Detect which cell encompasses the target text, then output its (x, y) center coordinate. 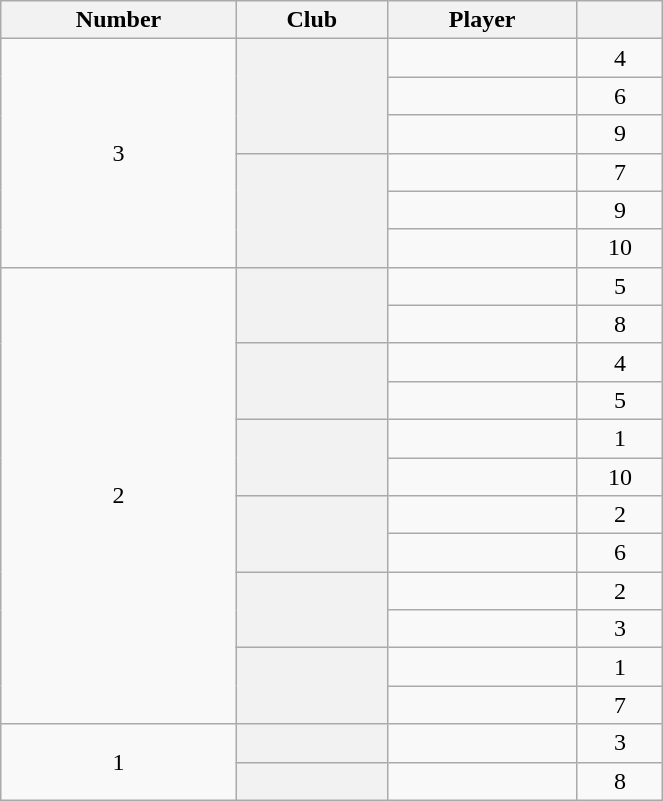
Club (312, 20)
Player (482, 20)
Number (119, 20)
